Search for the cell housing the specified text and yield its (X, Y) center coordinate. 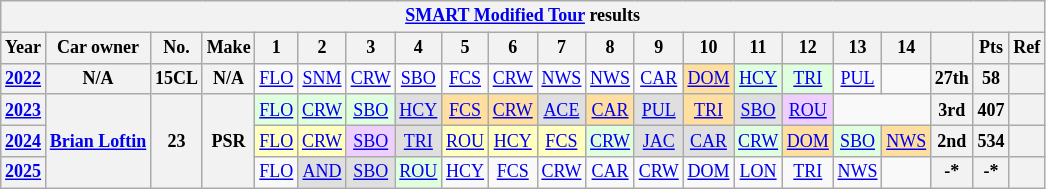
58 (991, 78)
LON (758, 172)
ACE (562, 110)
2022 (24, 78)
SMART Modified Tour results (523, 16)
2025 (24, 172)
11 (758, 48)
Year (24, 48)
Brian Loftin (98, 141)
10 (708, 48)
14 (906, 48)
2024 (24, 140)
8 (610, 48)
12 (808, 48)
Pts (991, 48)
15CL (177, 78)
407 (991, 110)
3rd (952, 110)
27th (952, 78)
Ref (1027, 48)
7 (562, 48)
1 (276, 48)
No. (177, 48)
2nd (952, 140)
13 (858, 48)
JAC (658, 140)
6 (512, 48)
5 (466, 48)
2 (322, 48)
PSR (228, 141)
Car owner (98, 48)
AND (322, 172)
SNM (322, 78)
534 (991, 140)
2023 (24, 110)
3 (370, 48)
4 (418, 48)
9 (658, 48)
Make (228, 48)
23 (177, 141)
